Extract the (X, Y) coordinate from the center of the cell holding the provided text.  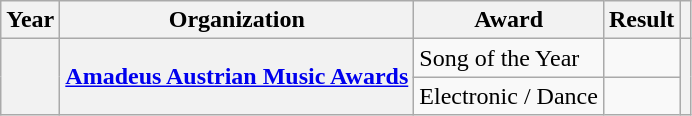
Electronic / Dance (509, 96)
Organization (237, 20)
Song of the Year (509, 58)
Award (509, 20)
Result (641, 20)
Year (30, 20)
Amadeus Austrian Music Awards (237, 77)
